Detect which cell encompasses the target text, then output its [X, Y] center coordinate. 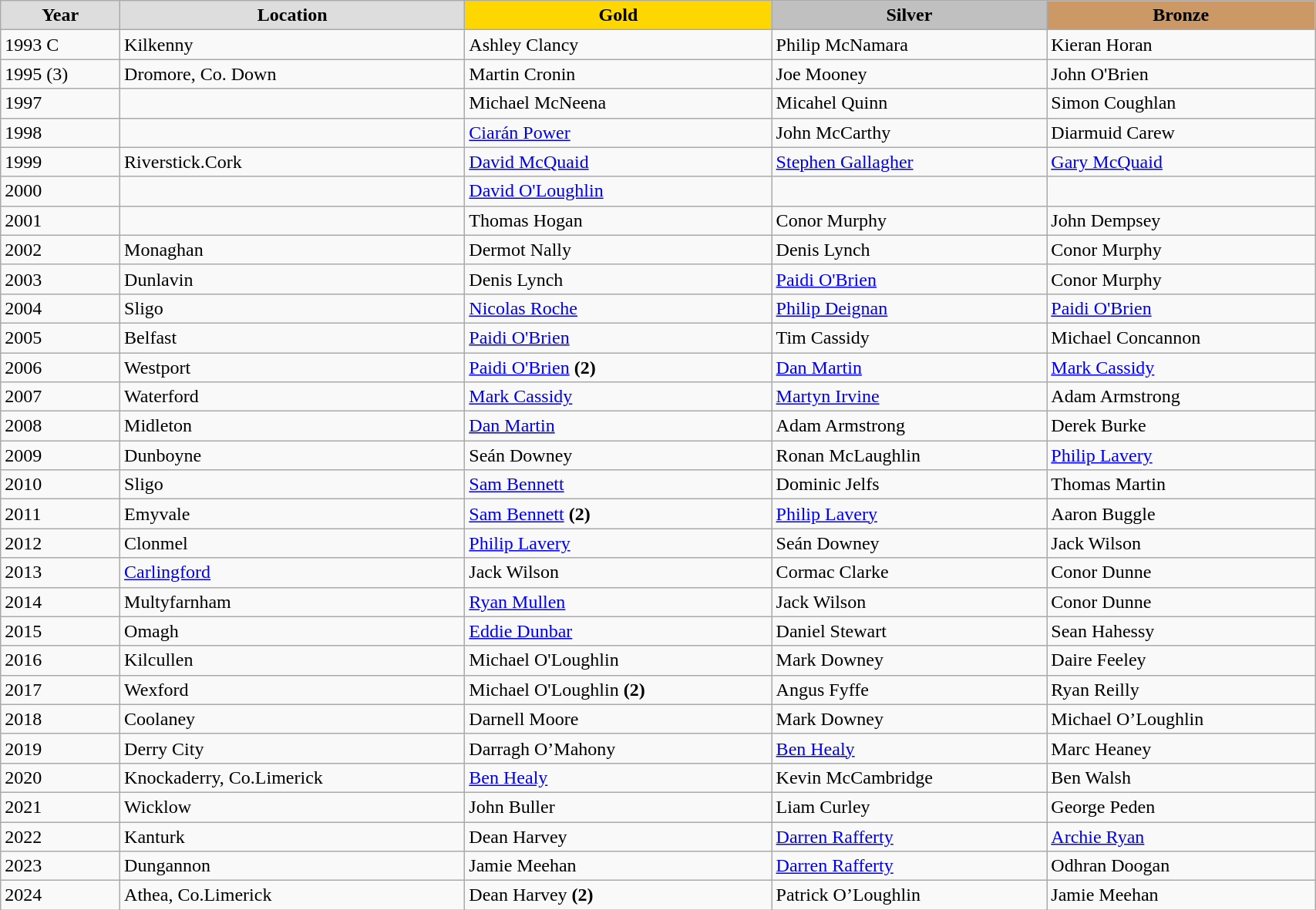
Aaron Buggle [1181, 514]
Dromore, Co. Down [293, 74]
2001 [60, 220]
Archie Ryan [1181, 836]
Clonmel [293, 543]
Wicklow [293, 807]
Silver [910, 15]
1999 [60, 162]
Eddie Dunbar [618, 631]
Dean Harvey (2) [618, 895]
2000 [60, 191]
David O'Loughlin [618, 191]
Sam Bennett (2) [618, 514]
Sam Bennett [618, 485]
Derek Burke [1181, 426]
Multyfarnham [293, 602]
Kevin McCambridge [910, 777]
Dermot Nally [618, 250]
Joe Mooney [910, 74]
Ashley Clancy [618, 45]
Philip Deignan [910, 308]
Year [60, 15]
Angus Fyffe [910, 690]
Cormac Clarke [910, 573]
Diarmuid Carew [1181, 133]
Philip McNamara [910, 45]
Michael O’Loughlin [1181, 719]
2012 [60, 543]
Simon Coughlan [1181, 103]
2016 [60, 660]
Monaghan [293, 250]
Omagh [293, 631]
Michael McNeena [618, 103]
Sean Hahessy [1181, 631]
Michael Concannon [1181, 337]
Michael O'Loughlin (2) [618, 690]
Nicolas Roche [618, 308]
Tim Cassidy [910, 337]
2021 [60, 807]
Daniel Stewart [910, 631]
Marc Heaney [1181, 748]
2002 [60, 250]
Thomas Hogan [618, 220]
Liam Curley [910, 807]
Darragh O’Mahony [618, 748]
Dean Harvey [618, 836]
2013 [60, 573]
Kilcullen [293, 660]
Martyn Irvine [910, 397]
Stephen Gallagher [910, 162]
2024 [60, 895]
Odhran Doogan [1181, 866]
2022 [60, 836]
Knockaderry, Co.Limerick [293, 777]
2008 [60, 426]
Gold [618, 15]
Dungannon [293, 866]
Coolaney [293, 719]
1993 C [60, 45]
2007 [60, 397]
2014 [60, 602]
Westport [293, 368]
David McQuaid [618, 162]
Derry City [293, 748]
Midleton [293, 426]
Micahel Quinn [910, 103]
Ryan Mullen [618, 602]
John O'Brien [1181, 74]
1997 [60, 103]
Daire Feeley [1181, 660]
George Peden [1181, 807]
Ben Walsh [1181, 777]
Darnell Moore [618, 719]
Dunboyne [293, 455]
Riverstick.Cork [293, 162]
2005 [60, 337]
2019 [60, 748]
1995 (3) [60, 74]
Martin Cronin [618, 74]
Dunlavin [293, 279]
Patrick O’Loughlin [910, 895]
Dominic Jelfs [910, 485]
Athea, Co.Limerick [293, 895]
Gary McQuaid [1181, 162]
2015 [60, 631]
Ryan Reilly [1181, 690]
1998 [60, 133]
Ciarán Power [618, 133]
2004 [60, 308]
Thomas Martin [1181, 485]
Paidi O'Brien (2) [618, 368]
Waterford [293, 397]
John Buller [618, 807]
Emyvale [293, 514]
Ronan McLaughlin [910, 455]
John Dempsey [1181, 220]
Carlingford [293, 573]
Location [293, 15]
2018 [60, 719]
2003 [60, 279]
Belfast [293, 337]
2017 [60, 690]
Bronze [1181, 15]
2020 [60, 777]
John McCarthy [910, 133]
Wexford [293, 690]
2009 [60, 455]
Kieran Horan [1181, 45]
2006 [60, 368]
2011 [60, 514]
Michael O'Loughlin [618, 660]
2023 [60, 866]
2010 [60, 485]
Kilkenny [293, 45]
Kanturk [293, 836]
